Extract the [X, Y] coordinate from the center of the cell holding the provided text.  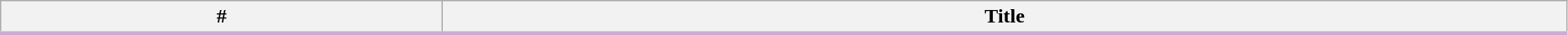
Title [1005, 17]
# [222, 17]
